Locate the cell with the specified text and output its (X, Y) center coordinate. 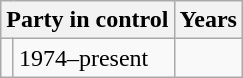
Party in control (88, 20)
Years (208, 20)
1974–present (94, 58)
